Scan for the cell matching the given text and deliver its (X, Y) coordinate at center. 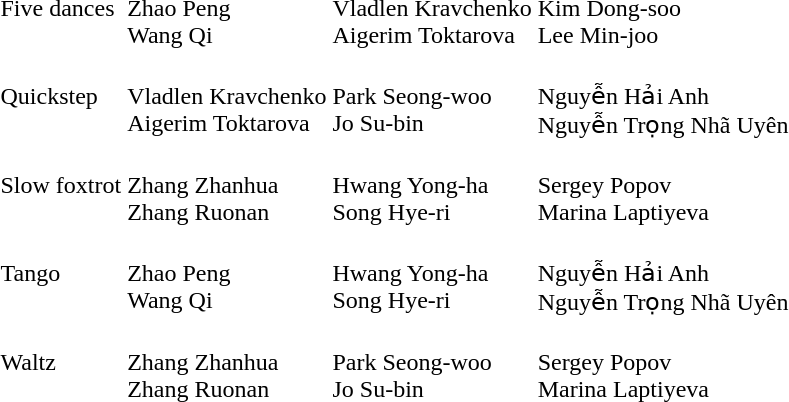
Vladlen KravchenkoAigerim Toktarova (227, 96)
Zhao PengWang Qi (227, 274)
Park Seong-wooJo Su-bin (432, 96)
Zhang ZhanhuaZhang Ruonan (227, 185)
